Capture the cell that displays the provided text and extract its [X, Y] central coordinate. 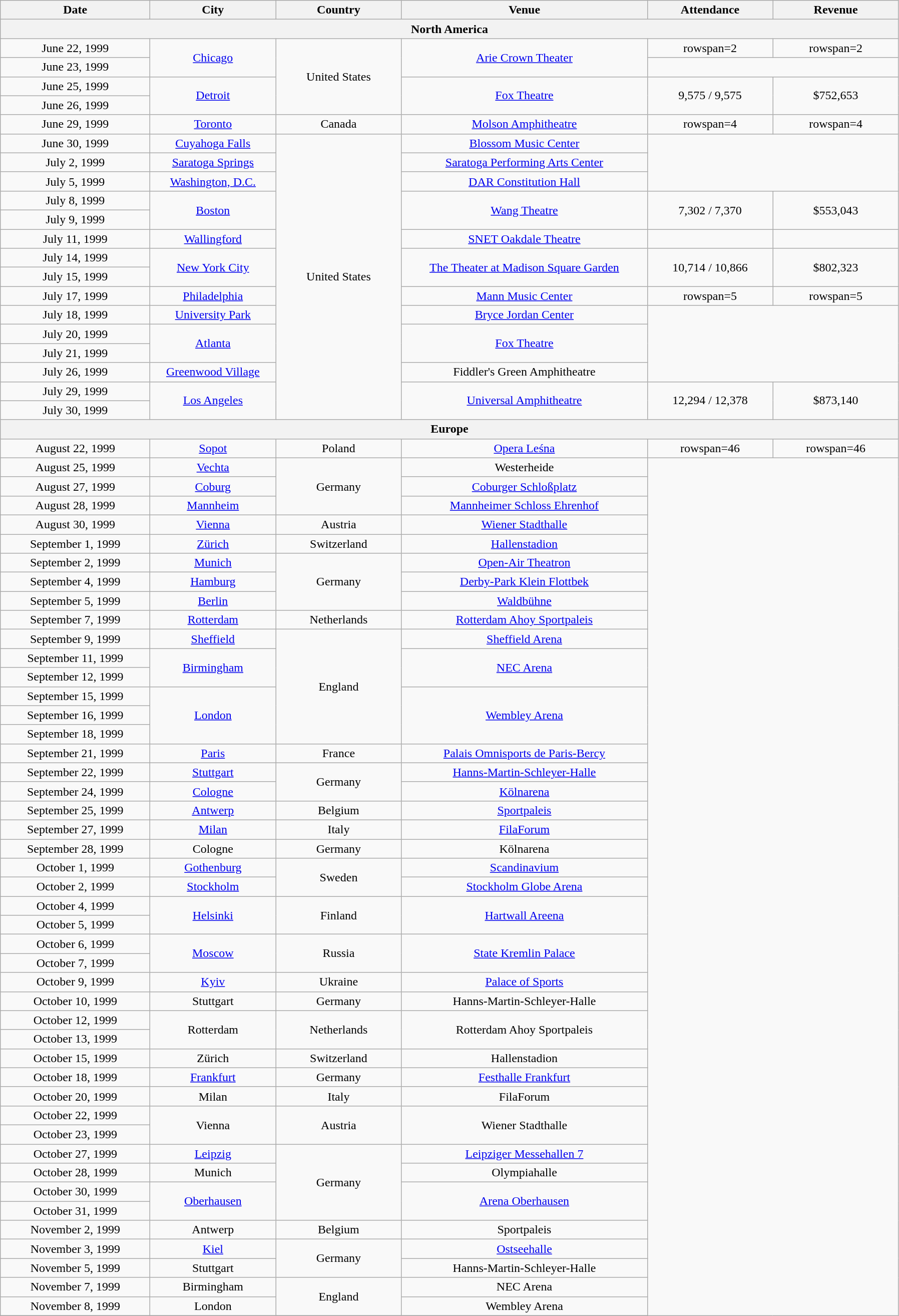
Bryce Jordan Center [525, 315]
Finland [338, 915]
September 11, 1999 [75, 658]
October 12, 1999 [75, 1020]
July 5, 1999 [75, 181]
Saratoga Performing Arts Center [525, 162]
Coburger Schloßplatz [525, 486]
November 8, 1999 [75, 1306]
September 25, 1999 [75, 810]
Canada [338, 124]
November 5, 1999 [75, 1268]
July 9, 1999 [75, 219]
October 28, 1999 [75, 1173]
Olympiahalle [525, 1173]
October 6, 1999 [75, 944]
August 30, 1999 [75, 524]
October 31, 1999 [75, 1211]
Helsinki [213, 915]
September 4, 1999 [75, 582]
Atlanta [213, 344]
October 9, 1999 [75, 982]
Leipziger Messehallen 7 [525, 1153]
September 2, 1999 [75, 563]
Scandinavium [525, 868]
October 13, 1999 [75, 1039]
Paris [213, 753]
Festhalle Frankfurt [525, 1077]
Leipzig [213, 1153]
Westerheide [525, 467]
October 1, 1999 [75, 868]
9,575 / 9,575 [710, 96]
October 15, 1999 [75, 1058]
Attendance [710, 10]
Sweden [338, 877]
7,302 / 7,370 [710, 210]
Stockholm [213, 887]
August 27, 1999 [75, 486]
July 2, 1999 [75, 162]
September 22, 1999 [75, 772]
November 2, 1999 [75, 1230]
Oberhausen [213, 1201]
Poland [338, 448]
September 9, 1999 [75, 639]
June 22, 1999 [75, 48]
August 28, 1999 [75, 505]
$802,323 [836, 267]
Waldbühne [525, 601]
August 25, 1999 [75, 467]
July 18, 1999 [75, 315]
October 27, 1999 [75, 1153]
Stockholm Globe Arena [525, 887]
June 23, 1999 [75, 67]
Arie Crown Theater [525, 58]
Opera Leśna [525, 448]
October 7, 1999 [75, 963]
The Theater at Madison Square Garden [525, 267]
Hartwall Areena [525, 915]
$873,140 [836, 401]
August 22, 1999 [75, 448]
July 17, 1999 [75, 296]
July 15, 1999 [75, 277]
Ukraine [338, 982]
Mannheim [213, 505]
July 30, 1999 [75, 410]
City [213, 10]
State Kremlin Palace [525, 953]
June 29, 1999 [75, 124]
October 30, 1999 [75, 1192]
October 22, 1999 [75, 1115]
Europe [449, 429]
$553,043 [836, 210]
Molson Amphitheatre [525, 124]
Arena Oberhausen [525, 1201]
September 24, 1999 [75, 791]
Wang Theatre [525, 210]
Moscow [213, 953]
September 15, 1999 [75, 696]
October 20, 1999 [75, 1096]
Palais Omnisports de Paris-Bercy [525, 753]
Palace of Sports [525, 982]
France [338, 753]
Frankfurt [213, 1077]
September 18, 1999 [75, 734]
July 8, 1999 [75, 200]
Open-Air Theatron [525, 563]
Toronto [213, 124]
Kyiv [213, 982]
July 14, 1999 [75, 258]
Cuyahoga Falls [213, 143]
September 28, 1999 [75, 849]
September 21, 1999 [75, 753]
Blossom Music Center [525, 143]
DAR Constitution Hall [525, 181]
November 3, 1999 [75, 1249]
October 5, 1999 [75, 925]
November 7, 1999 [75, 1287]
Vechta [213, 467]
Greenwood Village [213, 372]
Universal Amphitheatre [525, 401]
Philadelphia [213, 296]
Kiel [213, 1249]
Date [75, 10]
Ostseehalle [525, 1249]
Sopot [213, 448]
July 29, 1999 [75, 391]
July 20, 1999 [75, 334]
Sheffield Arena [525, 639]
Berlin [213, 601]
12,294 / 12,378 [710, 401]
Derby-Park Klein Flottbek [525, 582]
July 11, 1999 [75, 239]
Los Angeles [213, 401]
Mann Music Center [525, 296]
September 7, 1999 [75, 620]
September 12, 1999 [75, 677]
June 30, 1999 [75, 143]
October 4, 1999 [75, 906]
September 1, 1999 [75, 543]
Gothenburg [213, 868]
Wallingford [213, 239]
September 16, 1999 [75, 715]
University Park [213, 315]
October 10, 1999 [75, 1001]
Hamburg [213, 582]
North America [449, 29]
Revenue [836, 10]
Russia [338, 953]
Venue [525, 10]
October 23, 1999 [75, 1134]
September 5, 1999 [75, 601]
July 26, 1999 [75, 372]
September 27, 1999 [75, 829]
Sheffield [213, 639]
Fiddler's Green Amphitheatre [525, 372]
Coburg [213, 486]
New York City [213, 267]
SNET Oakdale Theatre [525, 239]
$752,653 [836, 96]
Chicago [213, 58]
10,714 / 10,866 [710, 267]
October 2, 1999 [75, 887]
June 26, 1999 [75, 105]
Washington, D.C. [213, 181]
Mannheimer Schloss Ehrenhof [525, 505]
June 25, 1999 [75, 86]
Saratoga Springs [213, 162]
July 21, 1999 [75, 353]
Boston [213, 210]
October 18, 1999 [75, 1077]
Country [338, 10]
Detroit [213, 96]
